Capture the cell that displays the provided text and extract its (X, Y) central coordinate. 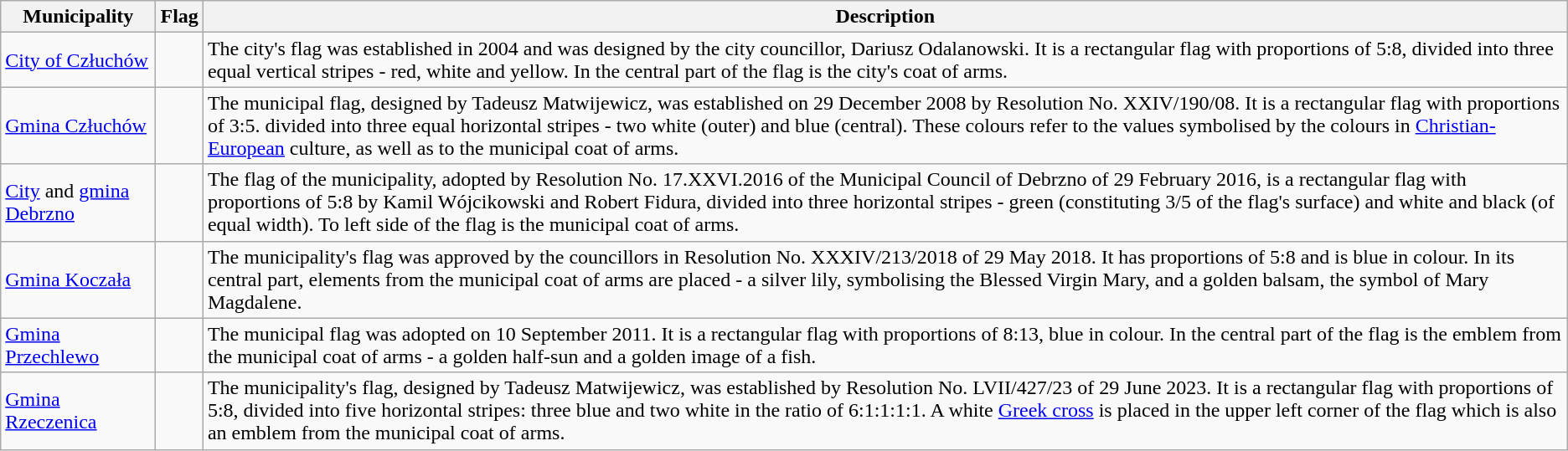
Municipality (79, 17)
Description (885, 17)
Flag (179, 17)
City of Człuchów (79, 60)
Gmina Człuchów (79, 126)
Gmina Rzeczenica (79, 411)
Gmina Przechlewo (79, 345)
Gmina Koczała (79, 279)
City and gmina Debrzno (79, 202)
